Find where the given text appears and provide that cell's center as [X, Y] coordinate. 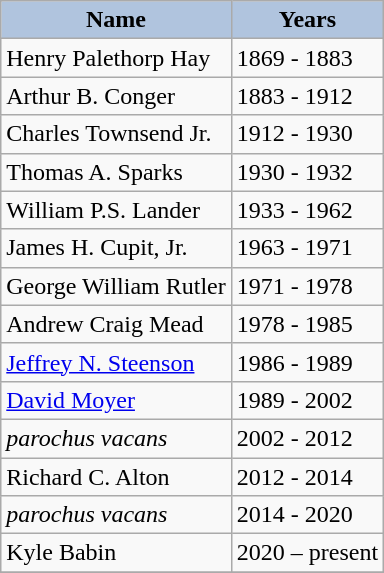
Thomas A. Sparks [116, 172]
David Moyer [116, 400]
Jeffrey N. Steenson [116, 362]
Years [307, 20]
Andrew Craig Mead [116, 324]
Henry Palethorp Hay [116, 58]
Kyle Babin [116, 553]
1971 - 1978 [307, 286]
1912 - 1930 [307, 134]
2012 - 2014 [307, 477]
1963 - 1971 [307, 248]
1883 - 1912 [307, 96]
Richard C. Alton [116, 477]
Arthur B. Conger [116, 96]
1869 - 1883 [307, 58]
William P.S. Lander [116, 210]
Charles Townsend Jr. [116, 134]
2020 – present [307, 553]
1930 - 1932 [307, 172]
1978 - 1985 [307, 324]
James H. Cupit, Jr. [116, 248]
1989 - 2002 [307, 400]
Name [116, 20]
2014 - 2020 [307, 515]
George William Rutler [116, 286]
1933 - 1962 [307, 210]
1986 - 1989 [307, 362]
2002 - 2012 [307, 438]
